From the cell containing the given text, extract its center point as (x, y) coordinate. 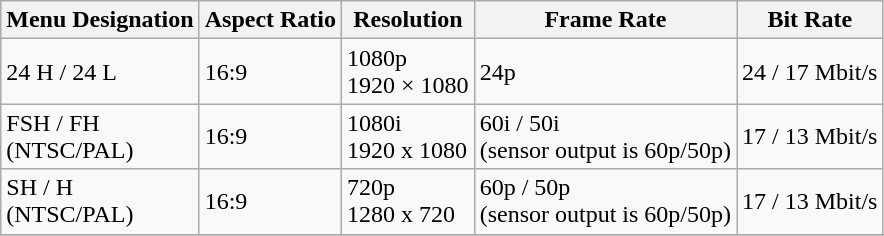
720p1280 x 720 (408, 202)
60p / 50p(sensor output is 60p/50p) (605, 202)
Frame Rate (605, 20)
24p (605, 72)
Bit Rate (810, 20)
60i / 50i(sensor output is 60p/50p) (605, 136)
Menu Designation (100, 20)
1080p1920 × 1080 (408, 72)
24 H / 24 L (100, 72)
Aspect Ratio (270, 20)
24 / 17 Mbit/s (810, 72)
1080i1920 x 1080 (408, 136)
Resolution (408, 20)
FSH / FH(NTSC/PAL) (100, 136)
SH / H(NTSC/PAL) (100, 202)
